Capture the cell that displays the provided text and extract its [x, y] central coordinate. 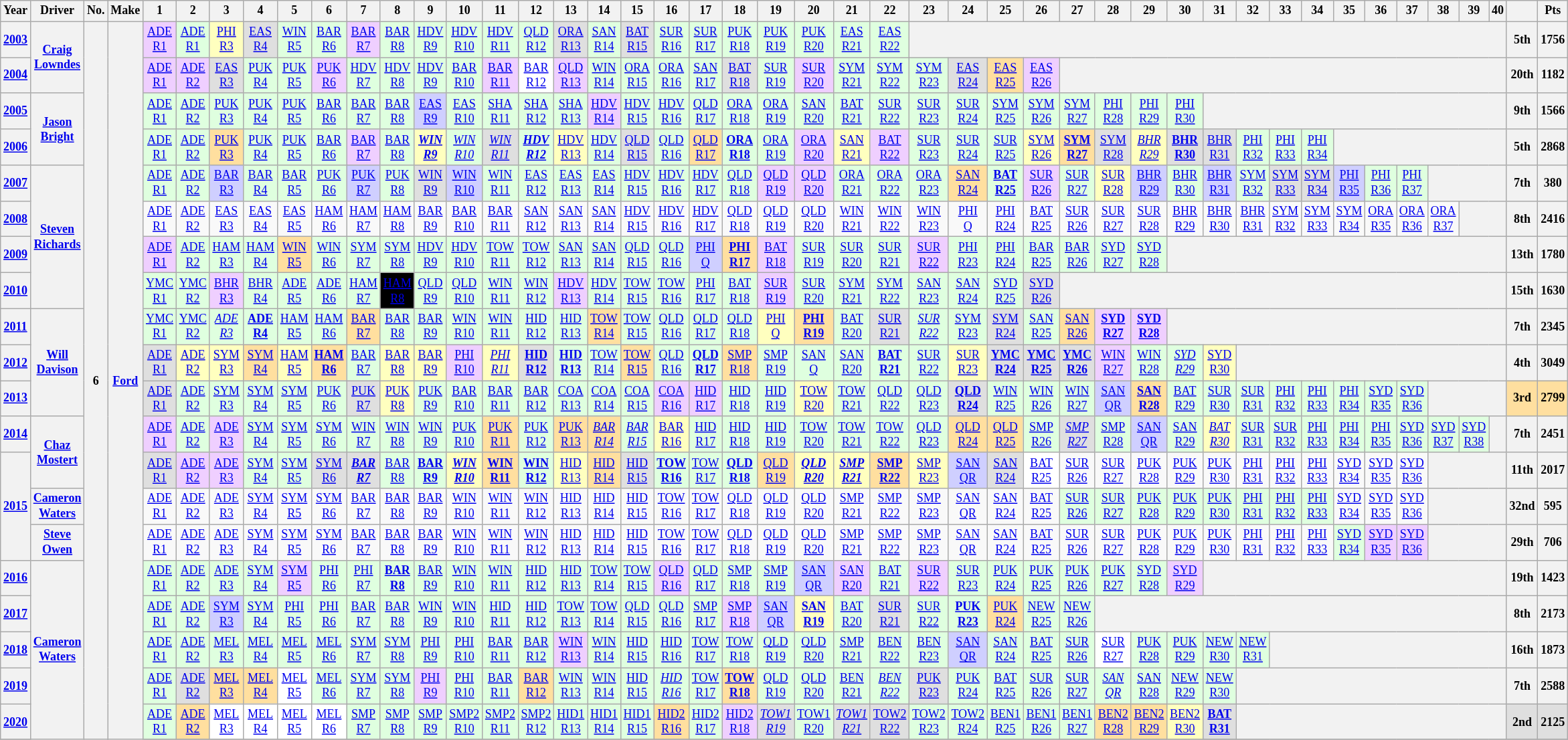
BENR23 [929, 650]
17 [705, 11]
QLDR13 [571, 76]
ADER6 [329, 291]
16 [671, 11]
9th [1522, 111]
BARR26 [1077, 255]
22 [889, 11]
3049 [1553, 363]
29th [1522, 542]
QLDR22 [889, 399]
BHRR4 [261, 291]
SYDR25 [1005, 291]
10 [464, 11]
Pts [1553, 11]
34 [1317, 11]
13 [571, 11]
QLDR10 [464, 291]
BEN2R28 [1113, 722]
PUKR13 [571, 434]
COAR16 [671, 399]
SMP2R12 [536, 722]
2416 [1553, 219]
ORAR16 [671, 76]
SANR19 [814, 614]
1 [160, 11]
SANR21 [851, 147]
24 [968, 11]
PHIR28 [1113, 111]
BATR30 [1219, 434]
ORAR35 [1381, 219]
2451 [1553, 434]
SYDR37 [1443, 434]
32nd [1522, 506]
35 [1349, 11]
SURR30 [1219, 399]
7 [364, 11]
37 [1412, 11]
28 [1113, 11]
PHIR5 [294, 614]
26 [1041, 11]
BEN1R26 [1041, 722]
Ford [126, 380]
WINR22 [889, 219]
11th [1522, 470]
706 [1553, 542]
SANR23 [929, 291]
YMCR26 [1077, 363]
BATR31 [1219, 722]
2003 [16, 39]
SYDR38 [1474, 434]
2868 [1553, 147]
EASR24 [968, 76]
1756 [1553, 39]
38 [1443, 11]
1423 [1553, 578]
BARR15 [637, 434]
2016 [16, 578]
BATR29 [1185, 399]
15 [637, 11]
PUKR18 [739, 39]
SANQ [814, 363]
3 [226, 11]
15th [1522, 291]
SANR12 [536, 219]
BARR4 [261, 183]
5 [294, 11]
NEWR25 [1041, 614]
PHIR29 [1149, 111]
Steven Richards [57, 237]
32 [1253, 11]
2014 [16, 434]
Chaz Mostert [57, 452]
HDVR11 [501, 39]
WINR6 [329, 255]
ORAR37 [1443, 219]
30 [1185, 11]
ORAR20 [814, 147]
1780 [1553, 255]
HID2R17 [705, 722]
EASR26 [1041, 76]
SYMR28 [1113, 147]
40 [1498, 11]
SANR25 [1041, 327]
Year [16, 11]
23 [929, 11]
PHIR11 [501, 363]
SYDR30 [1219, 363]
2010 [16, 291]
21 [851, 11]
2007 [16, 183]
SMPR7 [364, 722]
4th [1522, 363]
1873 [1553, 650]
SHAR11 [501, 111]
PHIR30 [1185, 111]
NEWR29 [1185, 686]
QLDR12 [536, 39]
WINR21 [851, 219]
COAR14 [604, 399]
TOW2R24 [968, 722]
HAMR4 [261, 255]
No. [96, 11]
33 [1286, 11]
2nd [1522, 722]
2 [193, 11]
TOW1R20 [814, 722]
SYMR25 [1005, 111]
BENR21 [851, 686]
2019 [16, 686]
BEN2R29 [1149, 722]
BARR14 [604, 434]
QLDR25 [1005, 434]
HID1R13 [571, 722]
SYDR26 [1041, 291]
PUKR27 [1113, 578]
2013 [16, 399]
HID1R14 [604, 722]
ORAR23 [929, 183]
PHIR3 [226, 39]
TOW2R22 [889, 722]
14 [604, 11]
EASR13 [571, 183]
PHIR36 [1381, 183]
BEN2R30 [1185, 722]
PUKR12 [536, 434]
595 [1553, 506]
1182 [1553, 76]
29 [1149, 11]
BARR3 [226, 183]
QLDR9 [430, 291]
9 [430, 11]
EASR14 [604, 183]
2173 [1553, 614]
SMPR28 [1113, 434]
BATR15 [637, 39]
SURR17 [705, 39]
PHIR37 [1412, 183]
2020 [16, 722]
WINR8 [398, 434]
HDVR8 [398, 76]
BATR22 [889, 147]
PUKR20 [814, 39]
HDVR12 [536, 147]
ORAR22 [889, 183]
Craig Lowndes [57, 58]
PUKR11 [501, 434]
2006 [16, 147]
11 [501, 11]
2345 [1553, 327]
16th [1522, 650]
ORAR36 [1412, 219]
SANR29 [1185, 434]
PHIR23 [968, 255]
39 [1474, 11]
18 [739, 11]
HID1R15 [637, 722]
PUKR9 [430, 399]
2011 [16, 327]
2008 [16, 219]
2799 [1553, 399]
BEN1R27 [1077, 722]
SURR32 [1286, 434]
HID2R16 [671, 722]
2005 [16, 111]
BHRR3 [226, 291]
ADER4 [261, 327]
EASR22 [889, 39]
WINR28 [1149, 363]
SMPR26 [1041, 434]
ORAR21 [851, 183]
EASR10 [464, 111]
Jason Bright [57, 128]
1630 [1553, 291]
36 [1381, 11]
BARR5 [294, 183]
BEN1R25 [1005, 722]
TOWR22 [889, 434]
WINR7 [364, 434]
HID2R18 [739, 722]
2015 [16, 506]
2018 [16, 650]
TOW1R19 [775, 722]
19 [775, 11]
2125 [1553, 722]
HAMR3 [226, 255]
12 [536, 11]
2588 [1553, 686]
4 [261, 11]
SURR16 [671, 39]
SMPR8 [398, 722]
EASR9 [430, 111]
EASR25 [1005, 76]
HDVR7 [364, 76]
SURR25 [1005, 147]
TOW1R21 [851, 722]
13th [1522, 255]
PHIR19 [814, 327]
TOWR12 [536, 255]
SYMR24 [1005, 327]
COAR15 [637, 399]
TOWR13 [571, 614]
HIDR11 [501, 614]
2004 [16, 76]
31 [1219, 11]
380 [1553, 183]
2009 [16, 255]
NEWR31 [1253, 650]
WINR25 [1005, 399]
SMPR17 [705, 614]
TOWR11 [501, 255]
PUKR19 [775, 39]
SHAR13 [571, 111]
SMP2R11 [501, 722]
SANR17 [705, 76]
Will Davison [57, 363]
COAR13 [571, 399]
EASR21 [851, 39]
NEWR26 [1077, 614]
YMCR24 [1005, 363]
25 [1005, 11]
ORAR15 [637, 76]
2012 [16, 363]
WINR23 [929, 219]
20th [1522, 76]
Make [126, 11]
SMPR27 [1077, 434]
Steve Owen [57, 542]
3rd [1522, 399]
PUKR25 [1041, 578]
Driver [57, 11]
BARR16 [671, 434]
20 [814, 11]
EASR5 [294, 219]
TOW2R23 [929, 722]
SANR26 [1077, 327]
1566 [1553, 111]
SMPR9 [430, 722]
19th [1522, 578]
PHIR7 [364, 578]
YMCR25 [1041, 363]
EASR12 [536, 183]
BARR25 [1041, 255]
SHAR12 [536, 111]
8 [398, 11]
SMP2R10 [464, 722]
27 [1077, 11]
PUKR26 [1077, 578]
WINR26 [1041, 399]
ADER5 [294, 291]
ORAR13 [571, 39]
PUKR10 [464, 434]
